Determine the [x, y] coordinate at the center of the cell enclosing the given text.  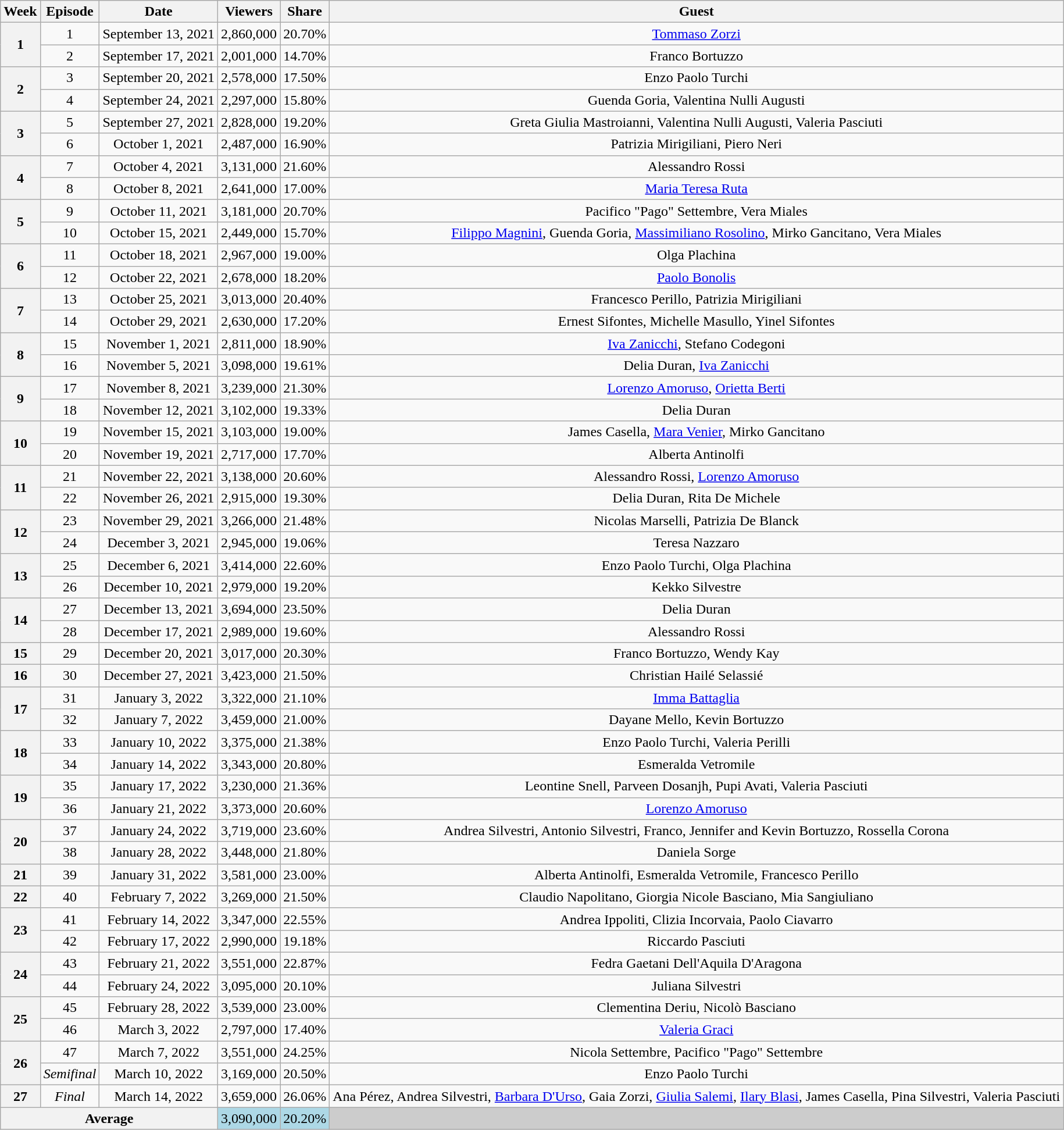
January 28, 2022 [159, 853]
3,230,000 [249, 786]
3,269,000 [249, 897]
October 18, 2021 [159, 255]
Clementina Deriu, Nicolò Basciano [697, 1008]
Viewers [249, 12]
2,797,000 [249, 1030]
30 [70, 676]
November 29, 2021 [159, 521]
October 4, 2021 [159, 166]
15.80% [305, 100]
February 14, 2022 [159, 919]
Valeria Graci [697, 1030]
December 20, 2021 [159, 654]
Paolo Bonolis [697, 277]
3,138,000 [249, 476]
29 [70, 654]
Kekko Silvestre [697, 587]
3,375,000 [249, 742]
Franco Bortuzzo, Wendy Kay [697, 654]
November 15, 2021 [159, 432]
Teresa Nazzaro [697, 543]
18.90% [305, 344]
Daniela Sorge [697, 853]
17.00% [305, 188]
3,017,000 [249, 654]
February 17, 2022 [159, 941]
18.20% [305, 277]
Maria Teresa Ruta [697, 188]
24.25% [305, 1052]
45 [70, 1008]
October 8, 2021 [159, 188]
Ernest Sifontes, Michelle Masullo, Yinel Sifontes [697, 322]
17.70% [305, 454]
Alberta Antinolfi [697, 454]
November 19, 2021 [159, 454]
17.50% [305, 78]
November 8, 2021 [159, 388]
January 31, 2022 [159, 875]
22.60% [305, 565]
Lorenzo Amoruso [697, 808]
17.40% [305, 1030]
Alessandro Rossi, Lorenzo Amoruso [697, 476]
2,860,000 [249, 34]
October 22, 2021 [159, 277]
Nicola Settembre, Pacifico "Pago" Settembre [697, 1052]
Fedra Gaetani Dell'Aquila D'Aragona [697, 963]
21.60% [305, 166]
2,945,000 [249, 543]
34 [70, 764]
October 29, 2021 [159, 322]
2,449,000 [249, 233]
September 20, 2021 [159, 78]
Lorenzo Amoruso, Orietta Berti [697, 388]
3,448,000 [249, 853]
January 24, 2022 [159, 830]
September 13, 2021 [159, 34]
2,967,000 [249, 255]
September 24, 2021 [159, 100]
33 [70, 742]
3,459,000 [249, 720]
3,090,000 [249, 1118]
November 1, 2021 [159, 344]
36 [70, 808]
Final [70, 1096]
Juliana Silvestri [697, 986]
Week [20, 12]
2,989,000 [249, 631]
28 [70, 631]
November 5, 2021 [159, 366]
3,719,000 [249, 830]
Greta Giulia Mastroianni, Valentina Nulli Augusti, Valeria Pasciuti [697, 122]
December 27, 2021 [159, 676]
Filippo Magnini, Guenda Goria, Massimiliano Rosolino, Mirko Gancitano, Vera Miales [697, 233]
March 3, 2022 [159, 1030]
Date [159, 12]
3,581,000 [249, 875]
42 [70, 941]
19.18% [305, 941]
March 10, 2022 [159, 1074]
37 [70, 830]
3,343,000 [249, 764]
2,297,000 [249, 100]
20.10% [305, 986]
Leontine Snell, Parveen Dosanjh, Pupi Avati, Valeria Pasciuti [697, 786]
Guest [697, 12]
21.30% [305, 388]
2,828,000 [249, 122]
Andrea Ippoliti, Clizia Incorvaia, Paolo Ciavarro [697, 919]
January 14, 2022 [159, 764]
17.20% [305, 322]
October 25, 2021 [159, 300]
November 26, 2021 [159, 498]
Olga Plachina [697, 255]
3,347,000 [249, 919]
January 7, 2022 [159, 720]
20.30% [305, 654]
19.30% [305, 498]
3,373,000 [249, 808]
3,423,000 [249, 676]
December 6, 2021 [159, 565]
Alberta Antinolfi, Esmeralda Vetromile, Francesco Perillo [697, 875]
3,414,000 [249, 565]
21.10% [305, 698]
23.60% [305, 830]
February 24, 2022 [159, 986]
38 [70, 853]
44 [70, 986]
December 3, 2021 [159, 543]
October 1, 2021 [159, 144]
Andrea Silvestri, Antonio Silvestri, Franco, Jennifer and Kevin Bortuzzo, Rossella Corona [697, 830]
December 10, 2021 [159, 587]
2,641,000 [249, 188]
November 22, 2021 [159, 476]
December 13, 2021 [159, 609]
26.06% [305, 1096]
3,013,000 [249, 300]
Ana Pérez, Andrea Silvestri, Barbara D'Urso, Gaia Zorzi, Giulia Salemi, Ilary Blasi, James Casella, Pina Silvestri, Valeria Pasciuti [697, 1096]
Dayane Mello, Kevin Bortuzzo [697, 720]
Franco Bortuzzo [697, 56]
January 21, 2022 [159, 808]
2,630,000 [249, 322]
Delia Duran, Iva Zanicchi [697, 366]
19.61% [305, 366]
19.60% [305, 631]
2,578,000 [249, 78]
39 [70, 875]
March 14, 2022 [159, 1096]
21.00% [305, 720]
Share [305, 12]
Christian Hailé Selassié [697, 676]
November 12, 2021 [159, 410]
22.87% [305, 963]
January 3, 2022 [159, 698]
21.80% [305, 853]
Episode [70, 12]
20.80% [305, 764]
14.70% [305, 56]
February 21, 2022 [159, 963]
2,717,000 [249, 454]
Semifinal [70, 1074]
31 [70, 698]
19.06% [305, 543]
Delia Duran, Rita De Michele [697, 498]
3,694,000 [249, 609]
2,487,000 [249, 144]
3,322,000 [249, 698]
3,539,000 [249, 1008]
3,239,000 [249, 388]
December 17, 2021 [159, 631]
September 27, 2021 [159, 122]
16.90% [305, 144]
Enzo Paolo Turchi, Valeria Perilli [697, 742]
23.50% [305, 609]
20.40% [305, 300]
2,001,000 [249, 56]
41 [70, 919]
2,915,000 [249, 498]
September 17, 2021 [159, 56]
21.38% [305, 742]
January 17, 2022 [159, 786]
Enzo Paolo Turchi, Olga Plachina [697, 565]
Average [109, 1118]
2,811,000 [249, 344]
2,678,000 [249, 277]
Francesco Perillo, Patrizia Mirigiliani [697, 300]
March 7, 2022 [159, 1052]
3,102,000 [249, 410]
32 [70, 720]
21.48% [305, 521]
22.55% [305, 919]
3,181,000 [249, 211]
43 [70, 963]
January 10, 2022 [159, 742]
3,095,000 [249, 986]
3,169,000 [249, 1074]
James Casella, Mara Venier, Mirko Gancitano [697, 432]
3,659,000 [249, 1096]
15.70% [305, 233]
Claudio Napolitano, Giorgia Nicole Basciano, Mia Sangiuliano [697, 897]
3,131,000 [249, 166]
Iva Zanicchi, Stefano Codegoni [697, 344]
21.36% [305, 786]
October 15, 2021 [159, 233]
Riccardo Pasciuti [697, 941]
Nicolas Marselli, Patrizia De Blanck [697, 521]
February 28, 2022 [159, 1008]
October 11, 2021 [159, 211]
3,098,000 [249, 366]
19.33% [305, 410]
3,266,000 [249, 521]
3,103,000 [249, 432]
February 7, 2022 [159, 897]
2,990,000 [249, 941]
46 [70, 1030]
40 [70, 897]
Pacifico "Pago" Settembre, Vera Miales [697, 211]
Patrizia Mirigiliani, Piero Neri [697, 144]
35 [70, 786]
20.20% [305, 1118]
Tommaso Zorzi [697, 34]
2,979,000 [249, 587]
20.50% [305, 1074]
Esmeralda Vetromile [697, 764]
Guenda Goria, Valentina Nulli Augusti [697, 100]
47 [70, 1052]
Imma Battaglia [697, 698]
